Return the (x, y) coordinate for the center point of the cell that contains the specified text.  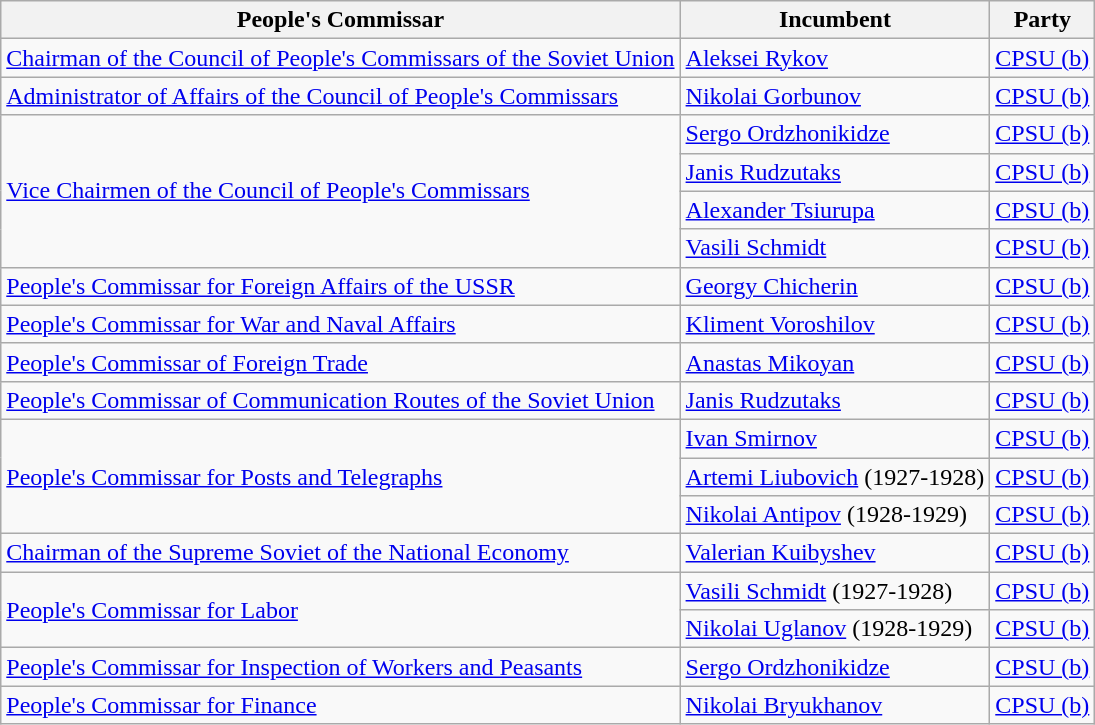
People's Commissar for Posts and Telegraphs (340, 476)
Chairman of the Supreme Soviet of the National Economy (340, 553)
People's Commissar of Communication Routes of the Soviet Union (340, 400)
Ivan Smirnov (835, 438)
Georgy Chicherin (835, 286)
Chairman of the Council of People's Commissars of the Soviet Union (340, 58)
People's Commissar for Labor (340, 610)
Anastas Mikoyan (835, 362)
Vice Chairmen of the Council of People's Commissars (340, 191)
People's Commissar (340, 20)
People's Commissar for War and Naval Affairs (340, 324)
Nikolai Bryukhanov (835, 705)
People's Commissar for Finance (340, 705)
Nikolai Uglanov (1928-1929) (835, 629)
Vasili Schmidt (835, 248)
Artemi Liubovich (1927-1928) (835, 477)
Nikolai Gorbunov (835, 96)
People's Commissar of Foreign Trade (340, 362)
Incumbent (835, 20)
Party (1042, 20)
People's Commissar for Foreign Affairs of the USSR (340, 286)
Vasili Schmidt (1927-1928) (835, 591)
Valerian Kuibyshev (835, 553)
People's Commissar for Inspection of Workers and Peasants (340, 667)
Kliment Voroshilov (835, 324)
Aleksei Rykov (835, 58)
Nikolai Antipov (1928-1929) (835, 515)
Administrator of Affairs of the Council of People's Commissars (340, 96)
Alexander Tsiurupa (835, 210)
